Identify which cell holds the provided text, then report its [x, y] central coordinate. 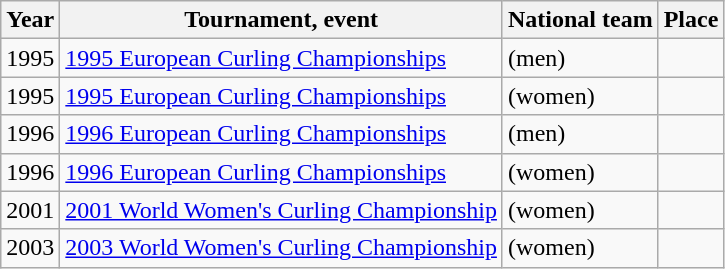
Tournament, event [282, 20]
2003 World Women's Curling Championship [282, 248]
National team [580, 20]
Year [30, 20]
Place [691, 20]
2003 [30, 248]
2001 [30, 210]
2001 World Women's Curling Championship [282, 210]
